For the text-containing cell, return its midpoint in (x, y) coordinate format. 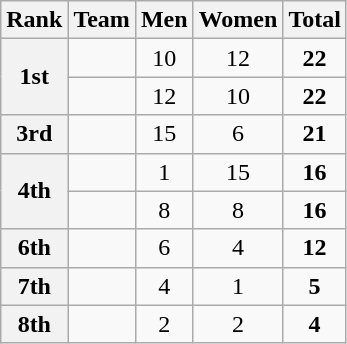
Total (315, 20)
3rd (34, 134)
Rank (34, 20)
8th (34, 324)
Men (164, 20)
7th (34, 286)
Team (102, 20)
4th (34, 191)
1st (34, 77)
21 (315, 134)
5 (315, 286)
Women (238, 20)
6th (34, 248)
